From the cell containing the given text, extract its center point as [X, Y] coordinate. 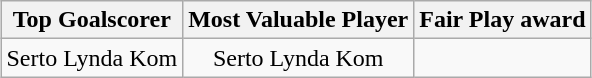
Most Valuable Player [298, 20]
Fair Play award [502, 20]
Top Goalscorer [92, 20]
